Search for the cell housing the specified text and yield its [X, Y] center coordinate. 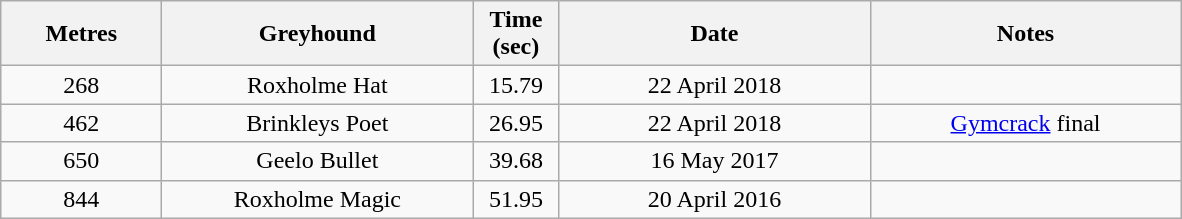
650 [82, 161]
462 [82, 123]
Roxholme Magic [318, 199]
16 May 2017 [714, 161]
Time (sec) [516, 34]
39.68 [516, 161]
Metres [82, 34]
15.79 [516, 85]
Gymcrack final [1026, 123]
Notes [1026, 34]
268 [82, 85]
20 April 2016 [714, 199]
Geelo Bullet [318, 161]
26.95 [516, 123]
Roxholme Hat [318, 85]
Brinkleys Poet [318, 123]
51.95 [516, 199]
Date [714, 34]
844 [82, 199]
Greyhound [318, 34]
